From the cell containing the given text, extract its center point as (x, y) coordinate. 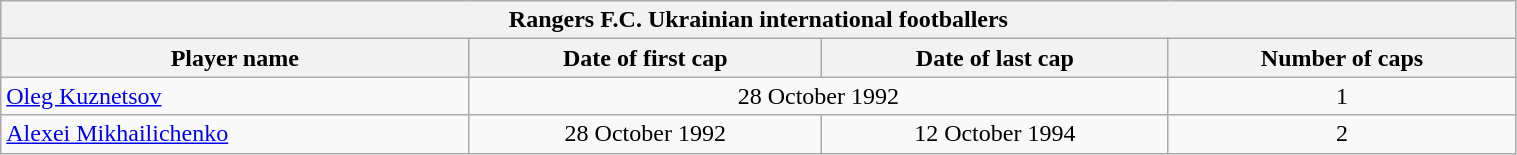
Date of last cap (995, 58)
Player name (235, 58)
1 (1342, 96)
Oleg Kuznetsov (235, 96)
2 (1342, 134)
Alexei Mikhailichenko (235, 134)
Number of caps (1342, 58)
Date of first cap (646, 58)
Rangers F.C. Ukrainian international footballers (758, 20)
12 October 1994 (995, 134)
